Identify which cell holds the provided text, then report its (X, Y) central coordinate. 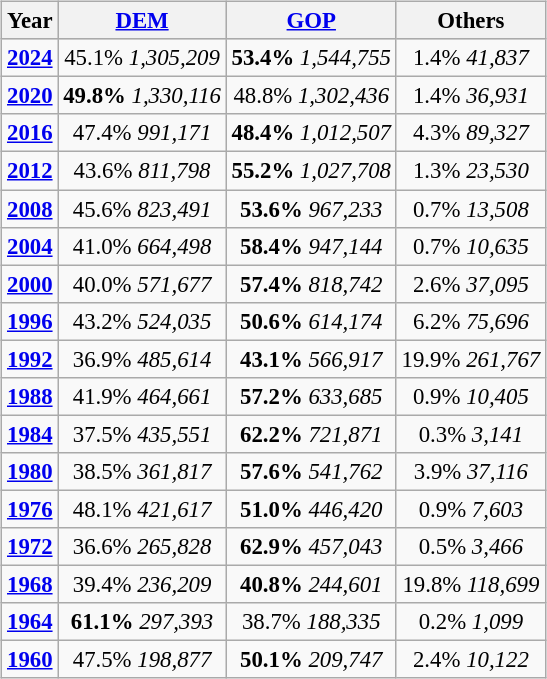
62.2% 721,871 (311, 434)
45.6% 823,491 (142, 209)
19.8% 118,699 (470, 584)
43.6% 811,798 (142, 171)
1976 (30, 509)
39.4% 236,209 (142, 584)
36.9% 485,614 (142, 359)
51.0% 446,420 (311, 509)
6.2% 75,696 (470, 321)
57.2% 633,685 (311, 396)
41.0% 664,498 (142, 246)
38.7% 188,335 (311, 622)
0.9% 7,603 (470, 509)
0.5% 3,466 (470, 547)
47.4% 991,171 (142, 133)
Year (30, 21)
2.6% 37,095 (470, 284)
1984 (30, 434)
1960 (30, 660)
53.4% 1,544,755 (311, 58)
62.9% 457,043 (311, 547)
1964 (30, 622)
53.6% 967,233 (311, 209)
50.1% 209,747 (311, 660)
2004 (30, 246)
48.8% 1,302,436 (311, 96)
3.9% 37,116 (470, 472)
1996 (30, 321)
40.0% 571,677 (142, 284)
57.4% 818,742 (311, 284)
0.9% 10,405 (470, 396)
1.4% 36,931 (470, 96)
2024 (30, 58)
19.9% 261,767 (470, 359)
0.7% 10,635 (470, 246)
2020 (30, 96)
1988 (30, 396)
36.6% 265,828 (142, 547)
58.4% 947,144 (311, 246)
43.2% 524,035 (142, 321)
2012 (30, 171)
45.1% 1,305,209 (142, 58)
1992 (30, 359)
47.5% 198,877 (142, 660)
57.6% 541,762 (311, 472)
2016 (30, 133)
1972 (30, 547)
1980 (30, 472)
41.9% 464,661 (142, 396)
61.1% 297,393 (142, 622)
DEM (142, 21)
4.3% 89,327 (470, 133)
37.5% 435,551 (142, 434)
38.5% 361,817 (142, 472)
48.1% 421,617 (142, 509)
55.2% 1,027,708 (311, 171)
GOP (311, 21)
2000 (30, 284)
48.4% 1,012,507 (311, 133)
2.4% 10,122 (470, 660)
0.7% 13,508 (470, 209)
1.4% 41,837 (470, 58)
43.1% 566,917 (311, 359)
1968 (30, 584)
40.8% 244,601 (311, 584)
49.8% 1,330,116 (142, 96)
50.6% 614,174 (311, 321)
2008 (30, 209)
0.2% 1,099 (470, 622)
Others (470, 21)
1.3% 23,530 (470, 171)
0.3% 3,141 (470, 434)
